Return (X, Y) of the center of cell containing provided text 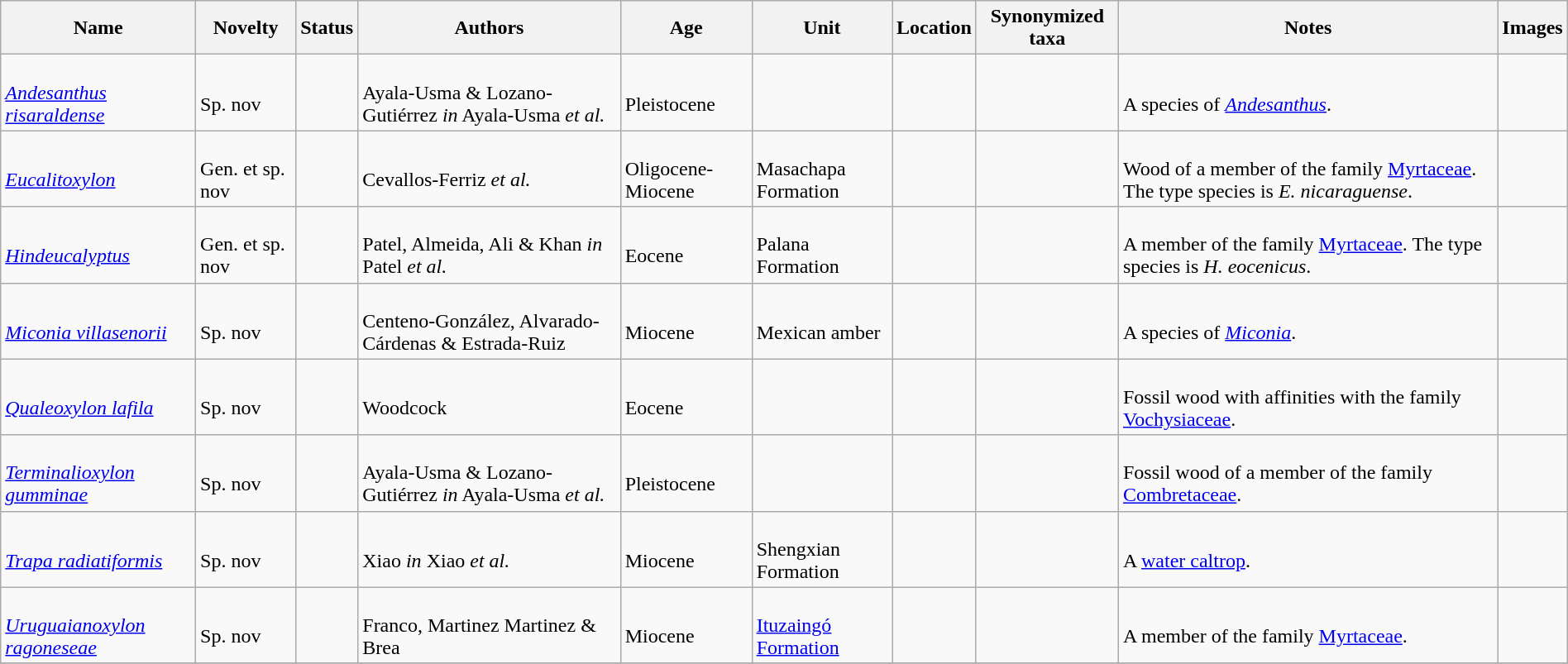
A species of Miconia. (1307, 321)
Authors (490, 28)
Uruguaianoxylon ragoneseae (98, 625)
A member of the family Myrtaceae. The type species is H. eocenicus. (1307, 245)
Images (1532, 28)
Fossil wood with affinities with the family Vochysiaceae. (1307, 397)
A species of Andesanthus. (1307, 93)
Terminalioxylon gumminae (98, 473)
Andesanthus risaraldense (98, 93)
A water caltrop. (1307, 549)
Franco, Martinez Martinez & Brea (490, 625)
Miconia villasenorii (98, 321)
Unit (822, 28)
Status (327, 28)
Hindeucalyptus (98, 245)
Cevallos-Ferriz et al. (490, 169)
Age (686, 28)
Mexican amber (822, 321)
Ituzaingó Formation (822, 625)
Masachapa Formation (822, 169)
Name (98, 28)
Notes (1307, 28)
Centeno-González, Alvarado-Cárdenas & Estrada-Ruiz (490, 321)
Qualeoxylon lafila (98, 397)
Shengxian Formation (822, 549)
Woodcock (490, 397)
Patel, Almeida, Ali & Khan in Patel et al. (490, 245)
Location (935, 28)
Oligocene-Miocene (686, 169)
Synonymized taxa (1047, 28)
Wood of a member of the family Myrtaceae. The type species is E. nicaraguense. (1307, 169)
Palana Formation (822, 245)
Novelty (246, 28)
Eucalitoxylon (98, 169)
A member of the family Myrtaceae. (1307, 625)
Trapa radiatiformis (98, 549)
Fossil wood of a member of the family Combretaceae. (1307, 473)
Xiao in Xiao et al. (490, 549)
